Identify which cell holds the provided text, then report its [X, Y] central coordinate. 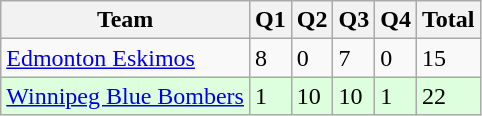
Q1 [270, 20]
15 [448, 58]
Edmonton Eskimos [126, 58]
Q2 [312, 20]
Q4 [396, 20]
Q3 [354, 20]
8 [270, 58]
22 [448, 96]
7 [354, 58]
Total [448, 20]
Team [126, 20]
Winnipeg Blue Bombers [126, 96]
